For the text-containing cell, return its midpoint in (x, y) coordinate format. 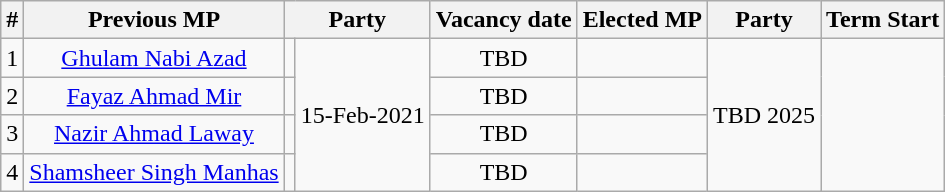
# (12, 20)
4 (12, 172)
3 (12, 134)
Previous MP (154, 20)
15-Feb-2021 (362, 115)
Vacancy date (504, 20)
1 (12, 58)
Term Start (883, 20)
Nazir Ahmad Laway (154, 134)
Fayaz Ahmad Mir (154, 96)
Shamsheer Singh Manhas (154, 172)
TBD 2025 (764, 115)
Ghulam Nabi Azad (154, 58)
2 (12, 96)
Elected MP (642, 20)
